Scan for the cell matching the given text and deliver its [X, Y] coordinate at center. 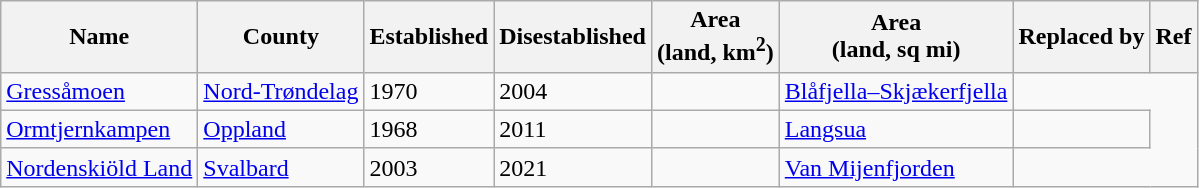
2004 [573, 91]
Van Mijenfjorden [896, 167]
Langsua [896, 129]
1968 [429, 129]
Disestablished [573, 37]
Name [100, 37]
Replaced by [1082, 37]
Blåfjella–Skjækerfjella [896, 91]
Area(land, sq mi) [896, 37]
Ref [1174, 37]
Ormtjernkampen [100, 129]
County [281, 37]
2011 [573, 129]
Oppland [281, 129]
1970 [429, 91]
Gressåmoen [100, 91]
Nord-Trøndelag [281, 91]
2021 [573, 167]
Svalbard [281, 167]
2003 [429, 167]
Area(land, km2) [715, 37]
Nordenskiöld Land [100, 167]
Established [429, 37]
